Extract the [X, Y] coordinate from the center of the cell holding the provided text.  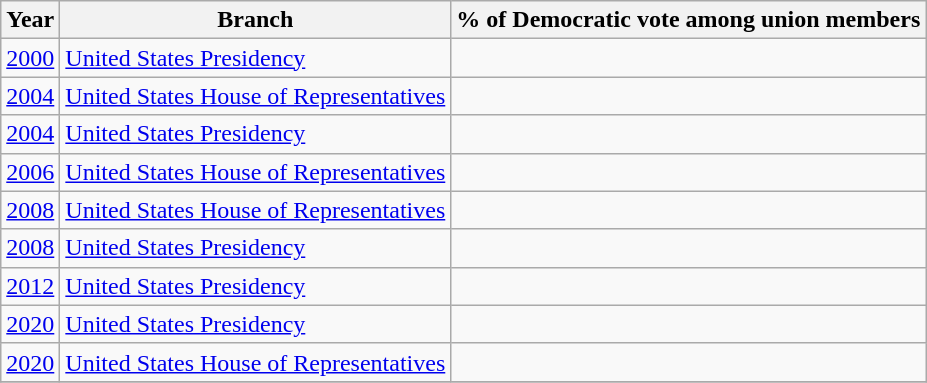
2012 [30, 286]
2006 [30, 172]
Branch [256, 20]
Year [30, 20]
% of Democratic vote among union members [688, 20]
2000 [30, 58]
